Scan for the cell matching the given text and deliver its [X, Y] coordinate at center. 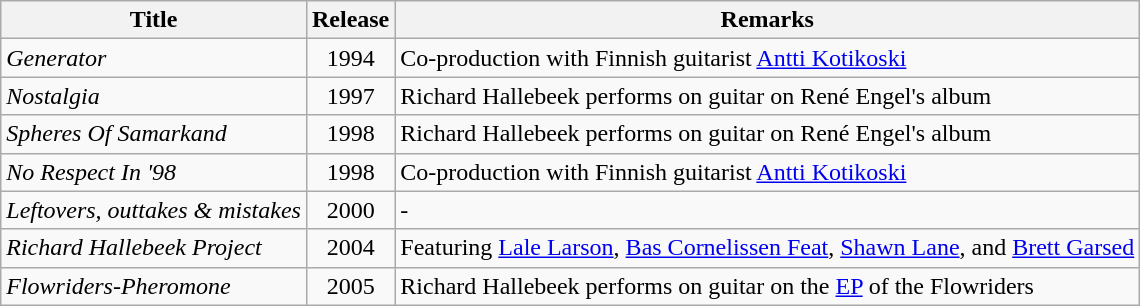
1994 [350, 58]
2000 [350, 210]
2005 [350, 286]
Release [350, 20]
Nostalgia [154, 96]
2004 [350, 248]
Spheres Of Samarkand [154, 134]
Leftovers, outtakes & mistakes [154, 210]
Remarks [768, 20]
Flowriders-Pheromone [154, 286]
- [768, 210]
Title [154, 20]
No Respect In '98 [154, 172]
Richard Hallebeek Project [154, 248]
Richard Hallebeek performs on guitar on the EP of the Flowriders [768, 286]
1997 [350, 96]
Featuring Lale Larson, Bas Cornelissen Feat, Shawn Lane, and Brett Garsed [768, 248]
Generator [154, 58]
